Return the (x, y) coordinate for the center point of the cell that contains the specified text.  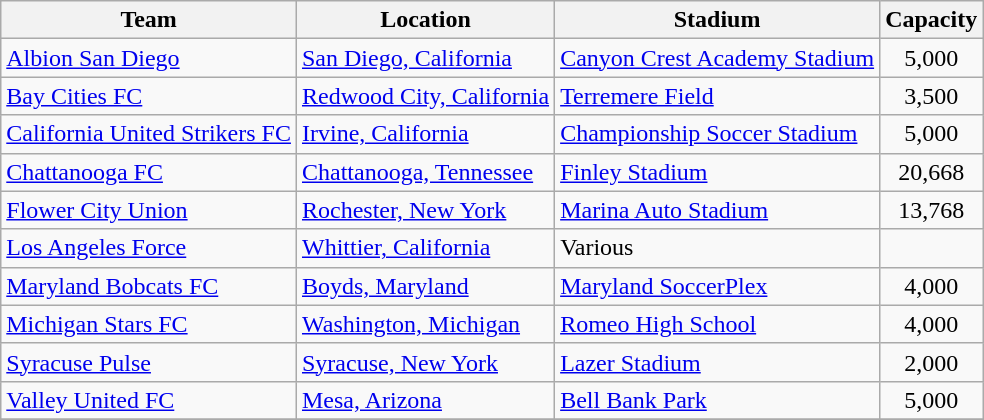
Redwood City, California (425, 96)
Valley United FC (149, 400)
Chattanooga FC (149, 172)
20,668 (932, 172)
Whittier, California (425, 248)
Maryland Bobcats FC (149, 286)
Finley Stadium (718, 172)
3,500 (932, 96)
Capacity (932, 20)
Maryland SoccerPlex (718, 286)
California United Strikers FC (149, 134)
Washington, Michigan (425, 324)
Bell Bank Park (718, 400)
Marina Auto Stadium (718, 210)
Romeo High School (718, 324)
Irvine, California (425, 134)
Los Angeles Force (149, 248)
San Diego, California (425, 58)
2,000 (932, 362)
Chattanooga, Tennessee (425, 172)
Mesa, Arizona (425, 400)
Stadium (718, 20)
Syracuse, New York (425, 362)
Rochester, New York (425, 210)
Terremere Field (718, 96)
Boyds, Maryland (425, 286)
Lazer Stadium (718, 362)
Michigan Stars FC (149, 324)
Championship Soccer Stadium (718, 134)
Team (149, 20)
Location (425, 20)
Albion San Diego (149, 58)
Flower City Union (149, 210)
Various (718, 248)
13,768 (932, 210)
Canyon Crest Academy Stadium (718, 58)
Bay Cities FC (149, 96)
Syracuse Pulse (149, 362)
